Provide the [X, Y] coordinate of the cell's center where the given text is located.  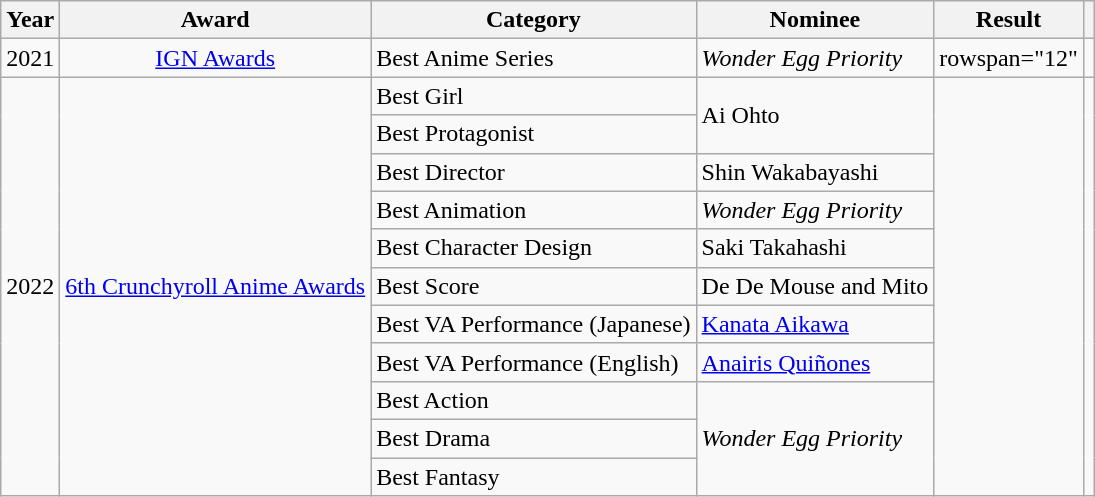
IGN Awards [216, 58]
Shin Wakabayashi [815, 172]
Best VA Performance (English) [534, 362]
rowspan="12" [1009, 58]
Category [534, 20]
De De Mouse and Mito [815, 286]
Ai Ohto [815, 115]
Saki Takahashi [815, 248]
Best Score [534, 286]
Best Anime Series [534, 58]
2022 [30, 286]
Best Protagonist [534, 134]
Result [1009, 20]
Best Animation [534, 210]
6th Crunchyroll Anime Awards [216, 286]
Kanata Aikawa [815, 324]
Best Director [534, 172]
Best VA Performance (Japanese) [534, 324]
Best Action [534, 400]
Best Fantasy [534, 477]
Best Girl [534, 96]
Anairis Quiñones [815, 362]
Award [216, 20]
Best Character Design [534, 248]
Year [30, 20]
Nominee [815, 20]
2021 [30, 58]
Best Drama [534, 438]
